Detect which cell encompasses the target text, then output its (x, y) center coordinate. 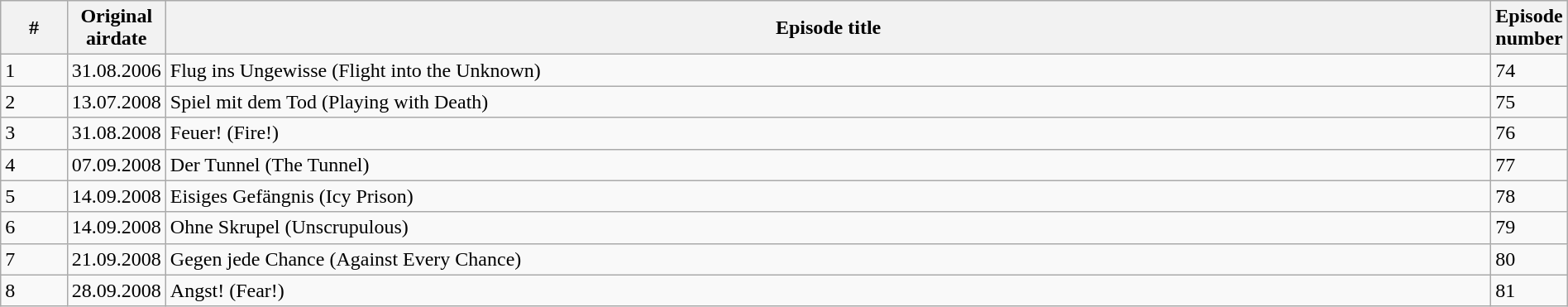
6 (34, 228)
80 (1529, 259)
77 (1529, 165)
Episode number (1529, 28)
# (34, 28)
Spiel mit dem Tod (Playing with Death) (829, 102)
28.09.2008 (116, 290)
Der Tunnel (The Tunnel) (829, 165)
74 (1529, 70)
31.08.2008 (116, 133)
Gegen jede Chance (Against Every Chance) (829, 259)
Original airdate (116, 28)
76 (1529, 133)
4 (34, 165)
81 (1529, 290)
13.07.2008 (116, 102)
75 (1529, 102)
Angst! (Fear!) (829, 290)
2 (34, 102)
31.08.2006 (116, 70)
Flug ins Ungewisse (Flight into the Unknown) (829, 70)
Ohne Skrupel (Unscrupulous) (829, 228)
Episode title (829, 28)
07.09.2008 (116, 165)
5 (34, 196)
7 (34, 259)
Feuer! (Fire!) (829, 133)
8 (34, 290)
21.09.2008 (116, 259)
1 (34, 70)
Eisiges Gefängnis (Icy Prison) (829, 196)
3 (34, 133)
78 (1529, 196)
79 (1529, 228)
